From the cell containing the given text, extract its center point as [X, Y] coordinate. 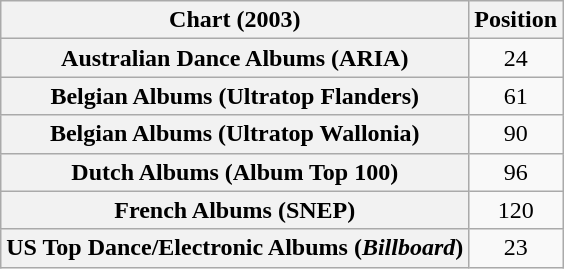
Position [516, 20]
120 [516, 210]
Australian Dance Albums (ARIA) [235, 58]
23 [516, 248]
Belgian Albums (Ultratop Flanders) [235, 96]
US Top Dance/Electronic Albums (Billboard) [235, 248]
French Albums (SNEP) [235, 210]
61 [516, 96]
Belgian Albums (Ultratop Wallonia) [235, 134]
Chart (2003) [235, 20]
24 [516, 58]
Dutch Albums (Album Top 100) [235, 172]
90 [516, 134]
96 [516, 172]
